Output the (X, Y) coordinate of the center of the cell containing the given text.  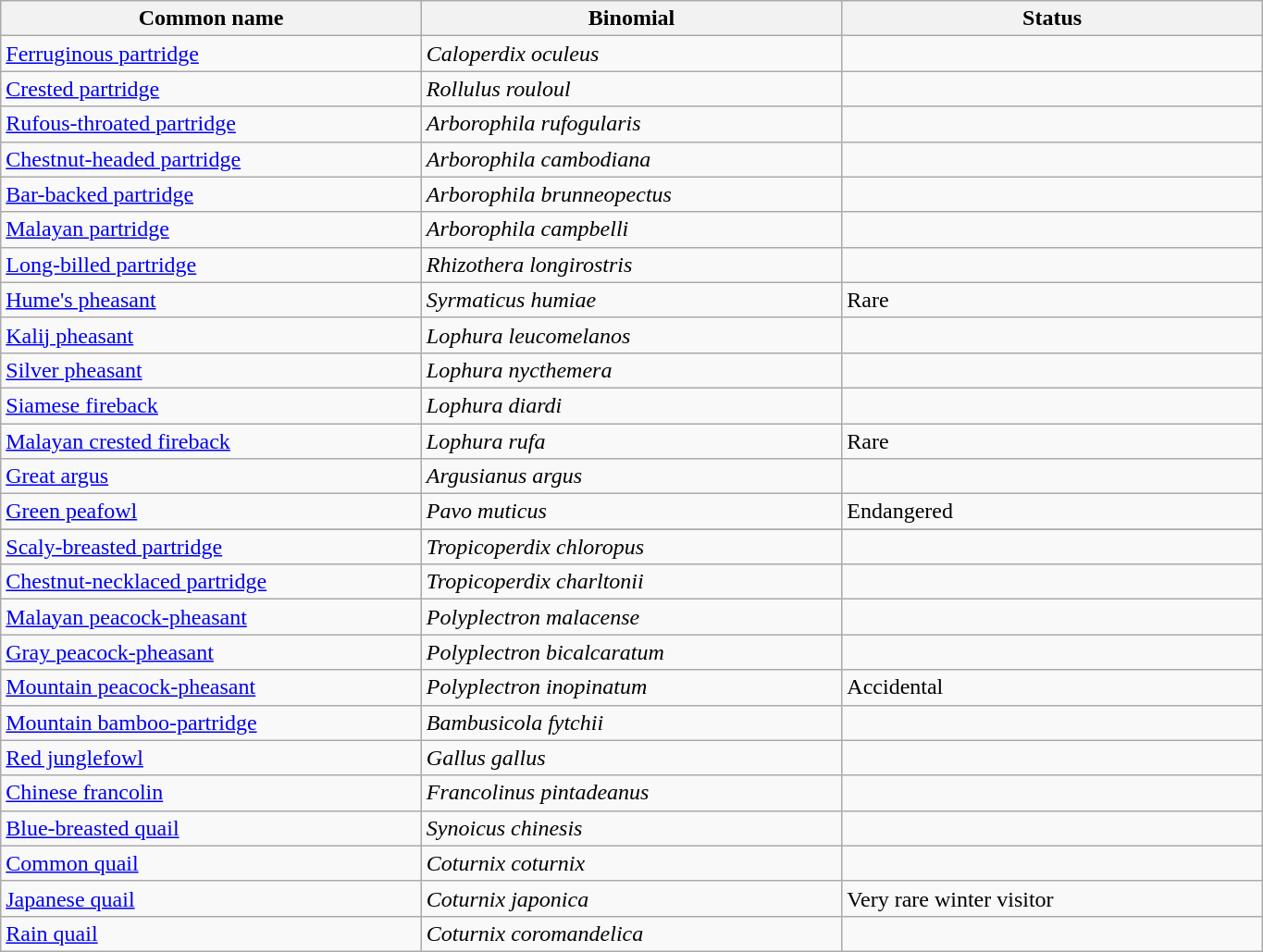
Mountain peacock-pheasant (211, 687)
Rufous-throated partridge (211, 124)
Binomial (631, 19)
Ferruginous partridge (211, 54)
Rhizothera longirostris (631, 265)
Gallus gallus (631, 758)
Accidental (1053, 687)
Common name (211, 19)
Malayan crested fireback (211, 441)
Green peafowl (211, 512)
Great argus (211, 476)
Common quail (211, 863)
Arborophila brunneopectus (631, 194)
Scaly-breasted partridge (211, 547)
Lophura rufa (631, 441)
Very rare winter visitor (1053, 898)
Chestnut-headed partridge (211, 159)
Arborophila rufogularis (631, 124)
Lophura diardi (631, 405)
Bar-backed partridge (211, 194)
Polyplectron malacense (631, 617)
Red junglefowl (211, 758)
Chinese francolin (211, 793)
Bambusicola fytchii (631, 723)
Siamese fireback (211, 405)
Long-billed partridge (211, 265)
Pavo muticus (631, 512)
Rain quail (211, 933)
Chestnut-necklaced partridge (211, 582)
Coturnix coromandelica (631, 933)
Caloperdix oculeus (631, 54)
Coturnix coturnix (631, 863)
Blue-breasted quail (211, 828)
Status (1053, 19)
Tropicoperdix charltonii (631, 582)
Arborophila cambodiana (631, 159)
Lophura leucomelanos (631, 335)
Endangered (1053, 512)
Malayan peacock-pheasant (211, 617)
Tropicoperdix chloropus (631, 547)
Crested partridge (211, 89)
Arborophila campbelli (631, 229)
Kalij pheasant (211, 335)
Lophura nycthemera (631, 370)
Malayan partridge (211, 229)
Coturnix japonica (631, 898)
Hume's pheasant (211, 300)
Silver pheasant (211, 370)
Synoicus chinesis (631, 828)
Japanese quail (211, 898)
Francolinus pintadeanus (631, 793)
Syrmaticus humiae (631, 300)
Polyplectron inopinatum (631, 687)
Gray peacock-pheasant (211, 652)
Polyplectron bicalcaratum (631, 652)
Argusianus argus (631, 476)
Rollulus rouloul (631, 89)
Mountain bamboo-partridge (211, 723)
